Return (x, y) of the center of cell containing provided text 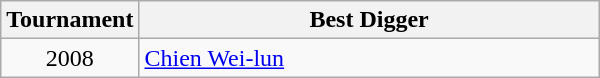
Tournament (70, 20)
Chien Wei-lun (369, 58)
Best Digger (369, 20)
2008 (70, 58)
